Identify which cell holds the provided text, then report its [X, Y] central coordinate. 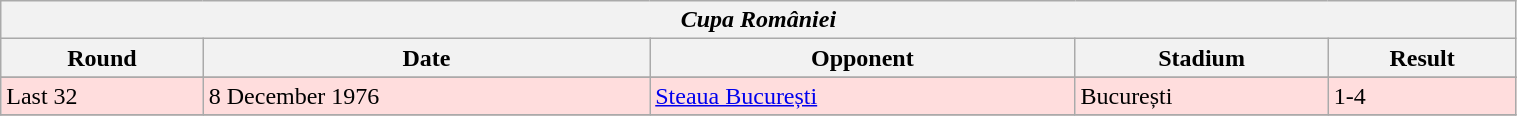
Opponent [862, 58]
București [1202, 96]
Result [1422, 58]
Stadium [1202, 58]
Cupa României [758, 20]
1-4 [1422, 96]
Round [102, 58]
8 December 1976 [426, 96]
Date [426, 58]
Last 32 [102, 96]
Steaua București [862, 96]
